Determine the (X, Y) coordinate at the center of the cell enclosing the given text.  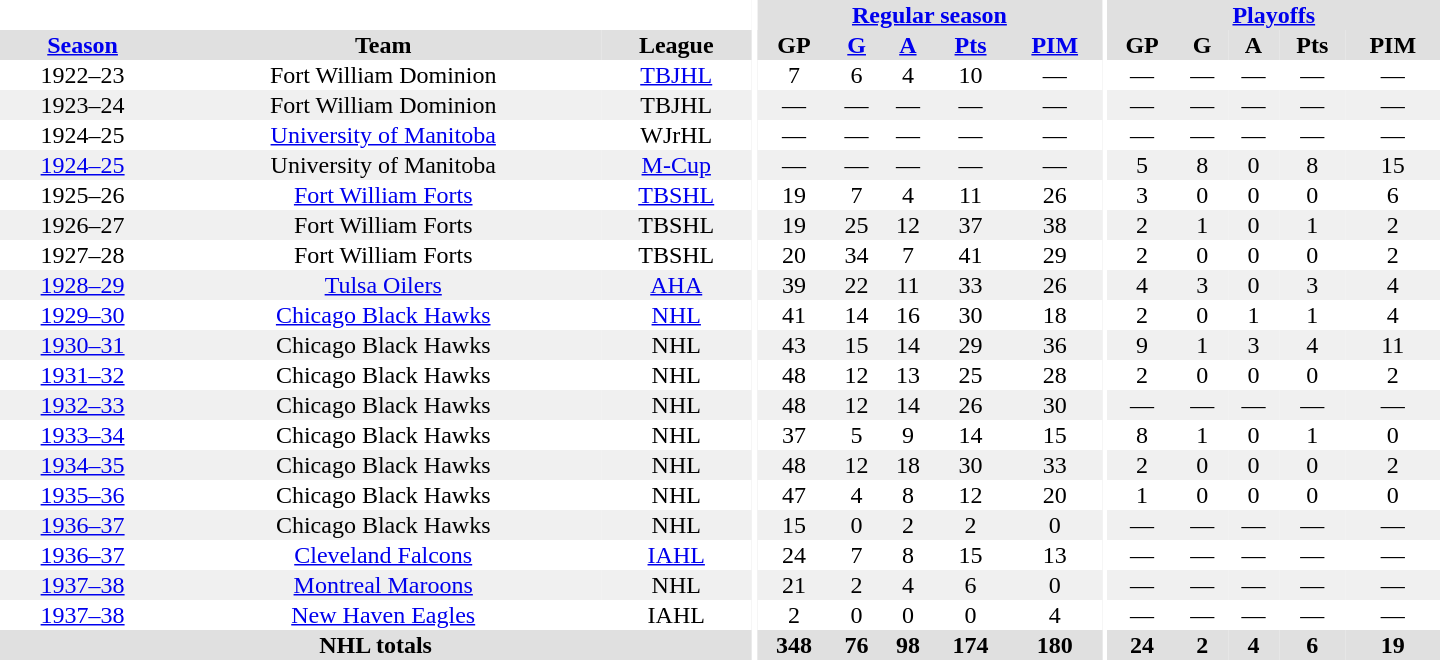
1932–33 (82, 405)
1923–24 (82, 105)
1933–34 (82, 435)
1925–26 (82, 195)
10 (971, 75)
Cleveland Falcons (383, 555)
Season (82, 45)
Playoffs (1274, 15)
1928–29 (82, 285)
1930–31 (82, 345)
1926–27 (82, 225)
Montreal Maroons (383, 585)
WJrHL (676, 135)
Regular season (930, 15)
16 (908, 315)
1927–28 (82, 255)
98 (908, 645)
Tulsa Oilers (383, 285)
1935–36 (82, 495)
39 (794, 285)
1929–30 (82, 315)
34 (856, 255)
47 (794, 495)
22 (856, 285)
1922–23 (82, 75)
76 (856, 645)
36 (1055, 345)
League (676, 45)
180 (1055, 645)
174 (971, 645)
1931–32 (82, 375)
28 (1055, 375)
348 (794, 645)
NHL totals (376, 645)
M-Cup (676, 165)
21 (794, 585)
AHA (676, 285)
Team (383, 45)
43 (794, 345)
New Haven Eagles (383, 615)
38 (1055, 225)
1934–35 (82, 465)
